Determine the (X, Y) coordinate at the center of the cell enclosing the given text.  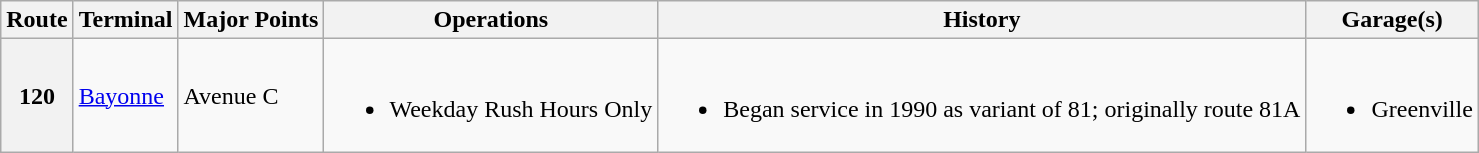
Began service in 1990 as variant of 81; originally route 81A (982, 96)
Greenville (1392, 96)
Garage(s) (1392, 20)
Avenue C (251, 96)
Terminal (126, 20)
Bayonne (126, 96)
Operations (491, 20)
Route (37, 20)
Weekday Rush Hours Only (491, 96)
Major Points (251, 20)
History (982, 20)
120 (37, 96)
